Locate the cell with the specified text and output its (X, Y) center coordinate. 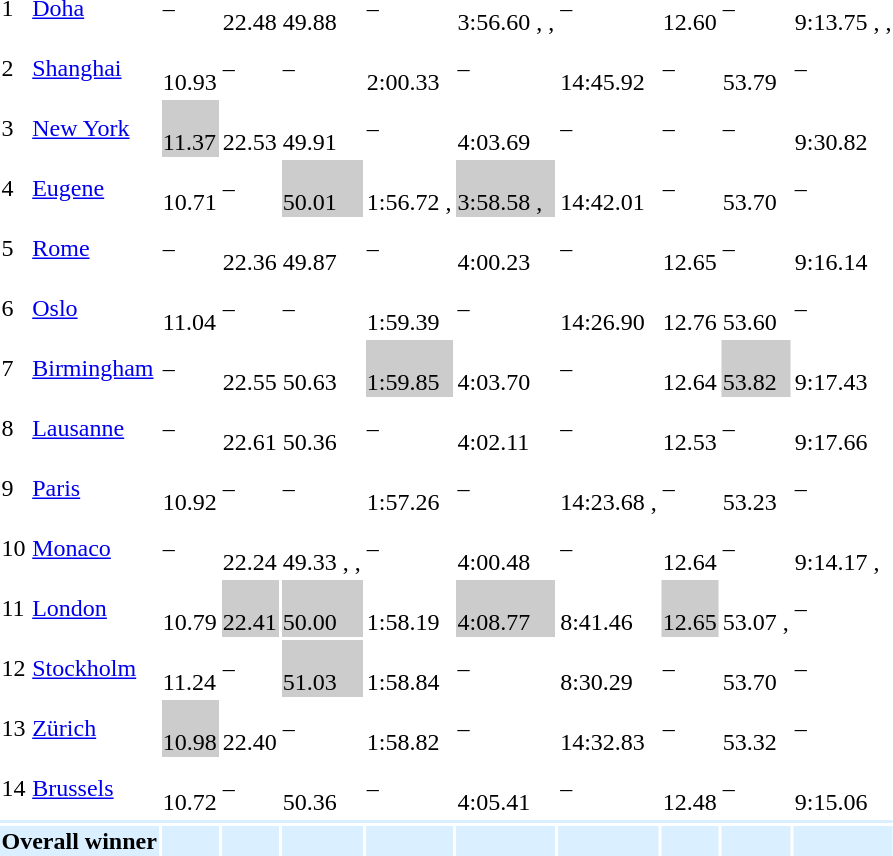
49.91 (322, 128)
Lausanne (95, 428)
10.79 (190, 608)
1:58.19 (409, 608)
10.72 (190, 788)
22.36 (250, 248)
14:42.01 (609, 188)
4:05.41 (506, 788)
Monaco (95, 548)
10.98 (190, 728)
4:03.70 (506, 368)
6 (14, 308)
11.37 (190, 128)
7 (14, 368)
53.32 (756, 728)
9:30.82 (843, 128)
10.71 (190, 188)
9:16.14 (843, 248)
10.92 (190, 488)
9:14.17 , (843, 548)
1:58.82 (409, 728)
22.53 (250, 128)
4:03.69 (506, 128)
8:41.46 (609, 608)
50.00 (322, 608)
4:08.77 (506, 608)
Rome (95, 248)
1:56.72 , (409, 188)
22.55 (250, 368)
13 (14, 728)
4:00.23 (506, 248)
Birmingham (95, 368)
1:58.84 (409, 668)
New York (95, 128)
9:17.43 (843, 368)
11.04 (190, 308)
14:26.90 (609, 308)
14 (14, 788)
53.07 , (756, 608)
14:45.92 (609, 68)
8:30.29 (609, 668)
8 (14, 428)
Shanghai (95, 68)
9:17.66 (843, 428)
50.01 (322, 188)
4:00.48 (506, 548)
22.40 (250, 728)
Paris (95, 488)
2 (14, 68)
22.41 (250, 608)
9:15.06 (843, 788)
53.60 (756, 308)
3 (14, 128)
London (95, 608)
50.63 (322, 368)
49.33 , , (322, 548)
11.24 (190, 668)
53.23 (756, 488)
5 (14, 248)
12 (14, 668)
12.76 (690, 308)
3:58.58 , (506, 188)
1:59.39 (409, 308)
Stockholm (95, 668)
Brussels (95, 788)
Eugene (95, 188)
53.82 (756, 368)
2:00.33 (409, 68)
9 (14, 488)
22.24 (250, 548)
4 (14, 188)
Zürich (95, 728)
1:59.85 (409, 368)
Overall winner (79, 841)
49.87 (322, 248)
10 (14, 548)
1:57.26 (409, 488)
12.48 (690, 788)
12.53 (690, 428)
11 (14, 608)
53.79 (756, 68)
51.03 (322, 668)
22.61 (250, 428)
Oslo (95, 308)
10.93 (190, 68)
4:02.11 (506, 428)
14:23.68 , (609, 488)
14:32.83 (609, 728)
